Find where the given text appears and provide that cell's center as [x, y] coordinate. 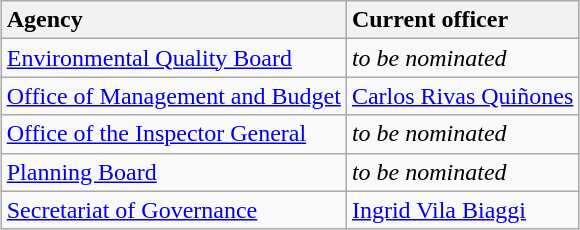
Ingrid Vila Biaggi [462, 210]
Current officer [462, 20]
Planning Board [174, 172]
Environmental Quality Board [174, 58]
Carlos Rivas Quiñones [462, 96]
Agency [174, 20]
Secretariat of Governance [174, 210]
Office of the Inspector General [174, 134]
Office of Management and Budget [174, 96]
